Detect which cell encompasses the target text, then output its [X, Y] center coordinate. 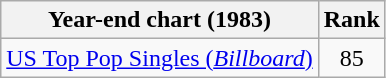
85 [352, 58]
Year-end chart (1983) [160, 20]
Rank [352, 20]
US Top Pop Singles (Billboard) [160, 58]
